Output the (x, y) coordinate of the center of the cell containing the given text.  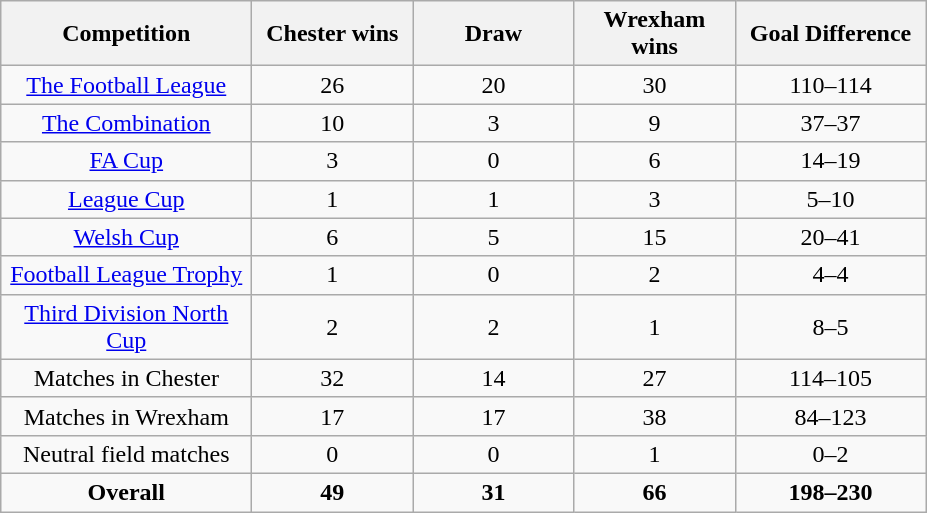
84–123 (830, 416)
Matches in Chester (126, 378)
9 (654, 123)
Matches in Wrexham (126, 416)
The Combination (126, 123)
Draw (494, 34)
Wrexham wins (654, 34)
37–37 (830, 123)
10 (332, 123)
27 (654, 378)
20–41 (830, 237)
0–2 (830, 454)
Overall (126, 492)
30 (654, 85)
Chester wins (332, 34)
FA Cup (126, 161)
5 (494, 237)
League Cup (126, 199)
198–230 (830, 492)
38 (654, 416)
26 (332, 85)
66 (654, 492)
14 (494, 378)
110–114 (830, 85)
31 (494, 492)
32 (332, 378)
114–105 (830, 378)
Welsh Cup (126, 237)
20 (494, 85)
14–19 (830, 161)
Goal Difference (830, 34)
4–4 (830, 275)
Neutral field matches (126, 454)
15 (654, 237)
Competition (126, 34)
8–5 (830, 326)
Third Division North Cup (126, 326)
49 (332, 492)
Football League Trophy (126, 275)
The Football League (126, 85)
5–10 (830, 199)
